Pinpoint the cell where the given text exists, returning its (x, y) midpoint coordinate. 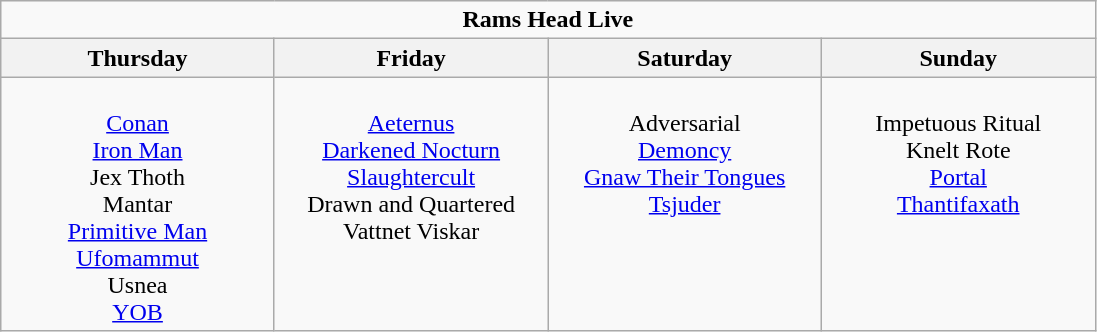
Adversarial Demoncy Gnaw Their Tongues Tsjuder (685, 204)
Aeternus Darkened Nocturn Slaughtercult Drawn and Quartered Vattnet Viskar (411, 204)
Impetuous Ritual Knelt Rote Portal Thantifaxath (958, 204)
Thursday (138, 58)
Friday (411, 58)
Saturday (685, 58)
Rams Head Live (548, 20)
Conan Iron Man Jex Thoth Mantar Primitive Man Ufomammut Usnea YOB (138, 204)
Sunday (958, 58)
